From the cell containing the given text, extract its center point as [X, Y] coordinate. 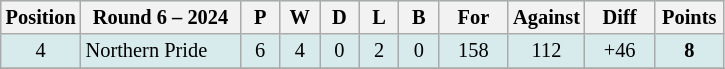
2 [379, 51]
L [379, 17]
+46 [620, 51]
112 [546, 51]
B [419, 17]
Northern Pride [161, 51]
Points [689, 17]
D [340, 17]
158 [474, 51]
Diff [620, 17]
For [474, 17]
6 [260, 51]
P [260, 17]
Position [41, 17]
8 [689, 51]
W [300, 17]
Round 6 – 2024 [161, 17]
Against [546, 17]
